Search for the cell housing the specified text and yield its [x, y] center coordinate. 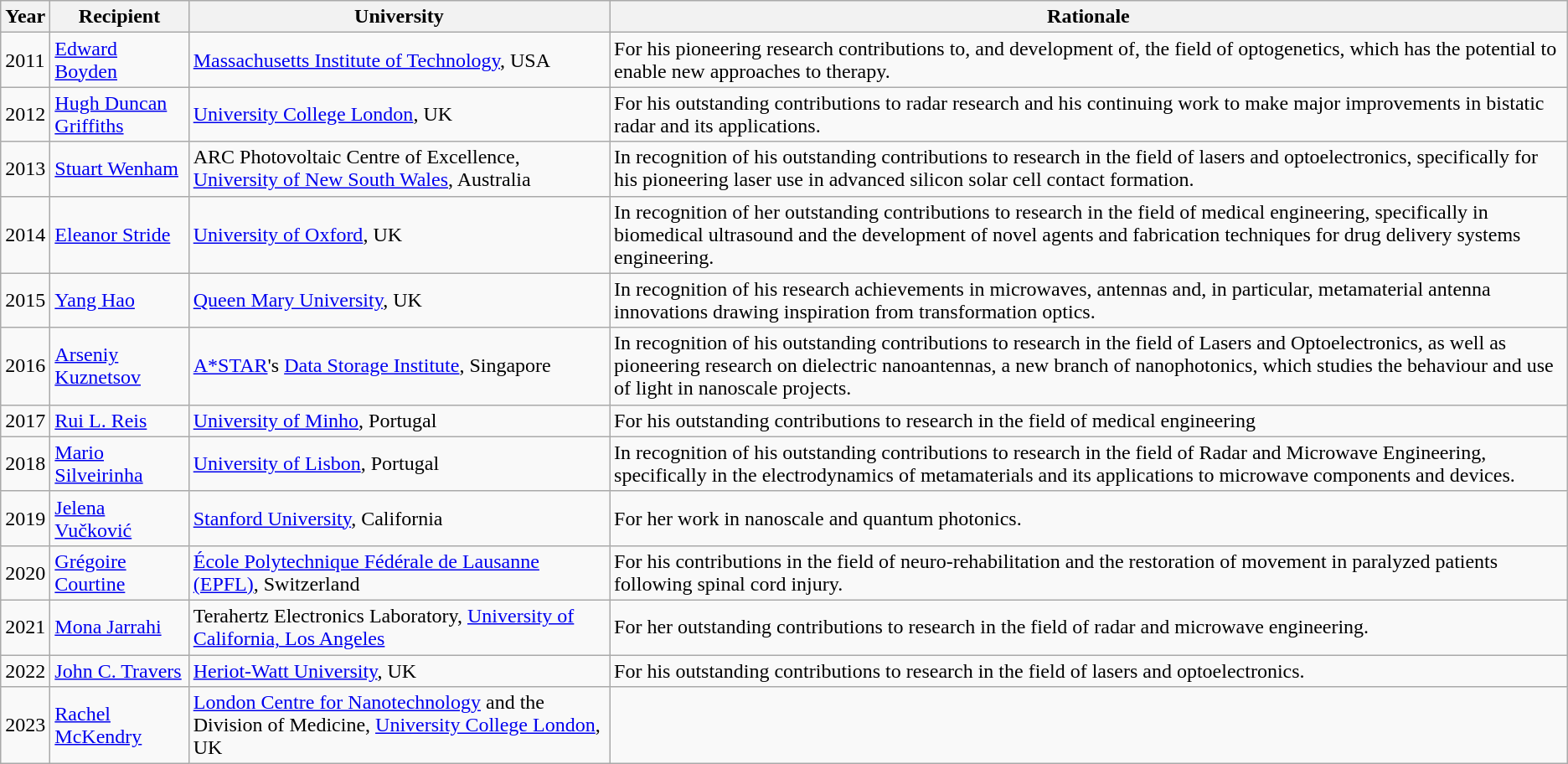
Terahertz Electronics Laboratory, University of California, Los Angeles [399, 627]
Mario Silveirinha [119, 464]
University of Minho, Portugal [399, 421]
2021 [25, 627]
For his outstanding contributions to radar research and his continuing work to make major improvements in bistatic radar and its applications. [1089, 114]
University [399, 17]
Rationale [1089, 17]
A*STAR's Data Storage Institute, Singapore [399, 366]
2013 [25, 169]
For his outstanding contributions to research in the field of medical engineering [1089, 421]
Rachel McKendry [119, 725]
2019 [25, 518]
Massachusetts Institute of Technology, USA [399, 60]
Arseniy Kuznetsov [119, 366]
Hugh Duncan Griffiths [119, 114]
ARC Photovoltaic Centre of Excellence, University of New South Wales, Australia [399, 169]
2011 [25, 60]
For her outstanding contributions to research in the field of radar and microwave engineering. [1089, 627]
Grégoire Courtine [119, 573]
École Polytechnique Fédérale de Lausanne (EPFL), Switzerland [399, 573]
2014 [25, 235]
2022 [25, 671]
University of Oxford, UK [399, 235]
Eleanor Stride [119, 235]
2020 [25, 573]
2016 [25, 366]
John C. Travers [119, 671]
2018 [25, 464]
Stuart Wenham [119, 169]
Year [25, 17]
Rui L. Reis [119, 421]
For his contributions in the field of neuro-rehabilitation and the restoration of movement in paralyzed patients following spinal cord injury. [1089, 573]
2012 [25, 114]
Heriot-Watt University, UK [399, 671]
Edward Boyden [119, 60]
Stanford University, California [399, 518]
2015 [25, 300]
For his outstanding contributions to research in the field of lasers and optoelectronics. [1089, 671]
For her work in nanoscale and quantum photonics. [1089, 518]
University of Lisbon, Portugal [399, 464]
Recipient [119, 17]
Queen Mary University, UK [399, 300]
London Centre for Nanotechnology and the Division of Medicine, University College London, UK [399, 725]
2023 [25, 725]
Jelena Vučković [119, 518]
2017 [25, 421]
University College London, UK [399, 114]
Mona Jarrahi [119, 627]
Yang Hao [119, 300]
